Pinpoint the cell where the given text exists, returning its (X, Y) midpoint coordinate. 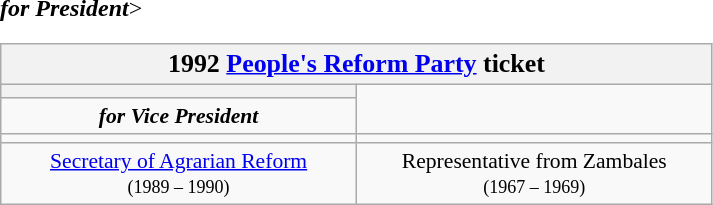
1992 People's Reform Party ticket (356, 64)
Representative from Zambales(1967 – 1969) (534, 174)
for Vice President (179, 116)
Secretary of Agrarian Reform(1989 – 1990) (179, 174)
